Provide the (x, y) coordinate of the cell's center where the given text is located.  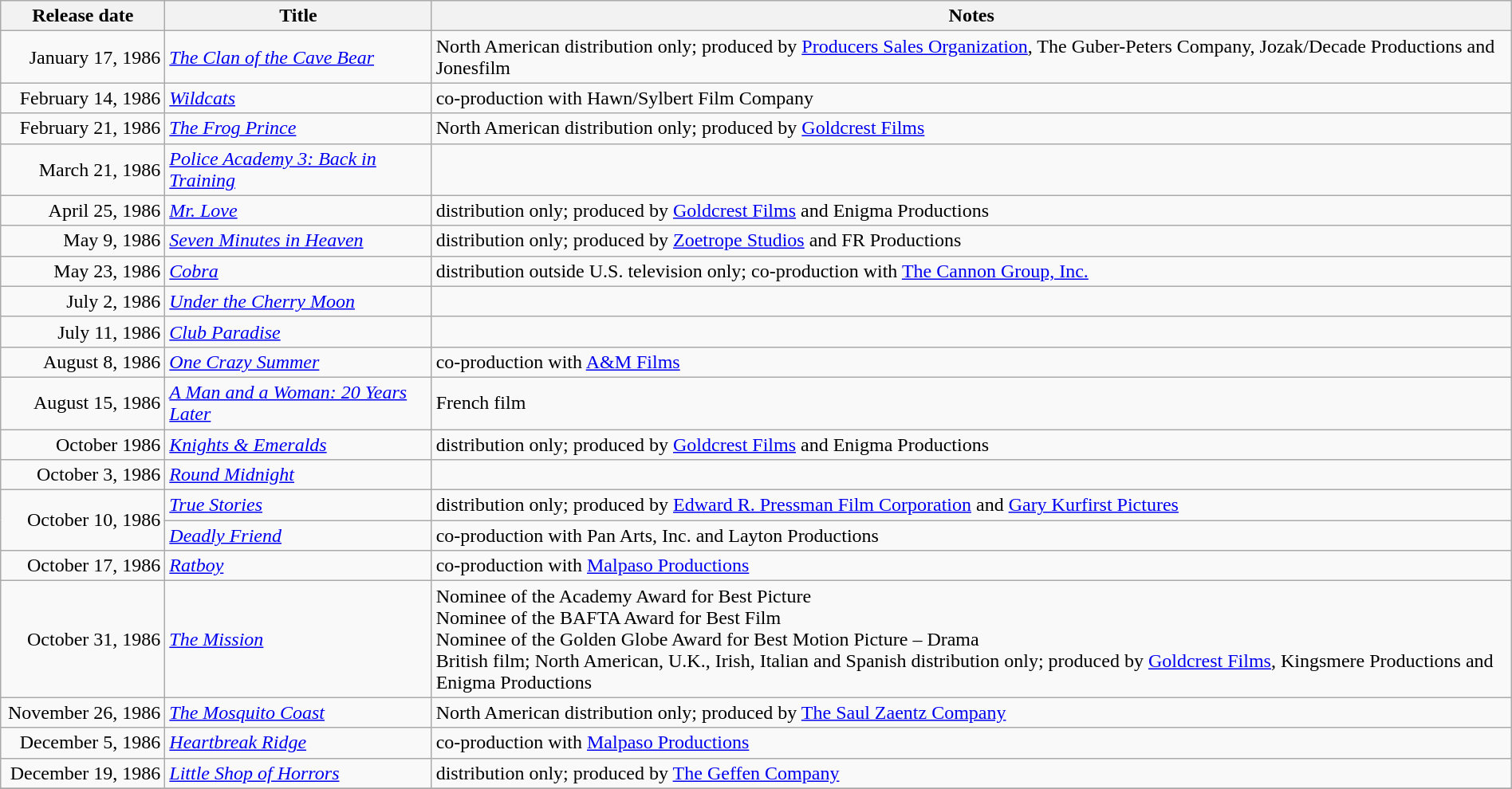
December 5, 1986 (83, 743)
Seven Minutes in Heaven (298, 241)
Police Academy 3: Back in Training (298, 169)
May 9, 1986 (83, 241)
A Man and a Woman: 20 Years Later (298, 403)
distribution only; produced by Edward R. Pressman Film Corporation and Gary Kurfirst Pictures (971, 505)
co-production with Pan Arts, Inc. and Layton Productions (971, 536)
Little Shop of Horrors (298, 773)
distribution only; produced by Zoetrope Studios and FR Productions (971, 241)
Mr. Love (298, 210)
Cobra (298, 271)
October 3, 1986 (83, 475)
Title (298, 16)
December 19, 1986 (83, 773)
One Crazy Summer (298, 362)
May 23, 1986 (83, 271)
French film (971, 403)
October 17, 1986 (83, 566)
Under the Cherry Moon (298, 301)
Wildcats (298, 98)
Deadly Friend (298, 536)
The Clan of the Cave Bear (298, 57)
True Stories (298, 505)
Club Paradise (298, 332)
July 2, 1986 (83, 301)
October 1986 (83, 444)
Round Midnight (298, 475)
North American distribution only; produced by The Saul Zaentz Company (971, 712)
April 25, 1986 (83, 210)
October 10, 1986 (83, 520)
The Mosquito Coast (298, 712)
Knights & Emeralds (298, 444)
February 14, 1986 (83, 98)
Release date (83, 16)
co-production with Hawn/Sylbert Film Company (971, 98)
North American distribution only; produced by Producers Sales Organization, The Guber-Peters Company, Jozak/Decade Productions and Jonesfilm (971, 57)
North American distribution only; produced by Goldcrest Films (971, 128)
The Mission (298, 639)
Notes (971, 16)
February 21, 1986 (83, 128)
July 11, 1986 (83, 332)
November 26, 1986 (83, 712)
distribution outside U.S. television only; co-production with The Cannon Group, Inc. (971, 271)
March 21, 1986 (83, 169)
The Frog Prince (298, 128)
Heartbreak Ridge (298, 743)
distribution only; produced by The Geffen Company (971, 773)
Ratboy (298, 566)
co-production with A&M Films (971, 362)
January 17, 1986 (83, 57)
August 15, 1986 (83, 403)
October 31, 1986 (83, 639)
August 8, 1986 (83, 362)
